Identify which cell holds the provided text, then report its (X, Y) central coordinate. 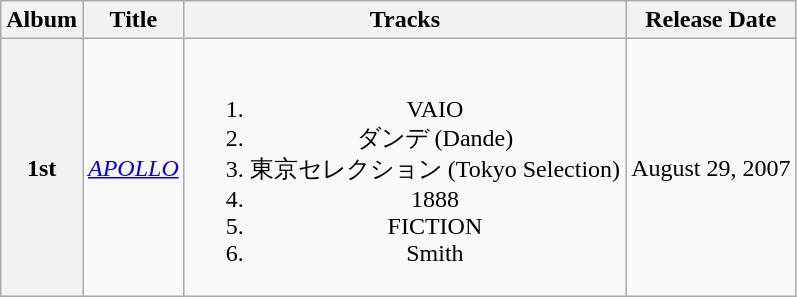
Title (133, 20)
Album (42, 20)
August 29, 2007 (711, 168)
1st (42, 168)
Release Date (711, 20)
APOLLO (133, 168)
Tracks (404, 20)
VAIOダンデ (Dande)東京セレクション (Tokyo Selection)1888FICTIONSmith (404, 168)
